Provide the (x, y) coordinate of the cell's center where the given text is located.  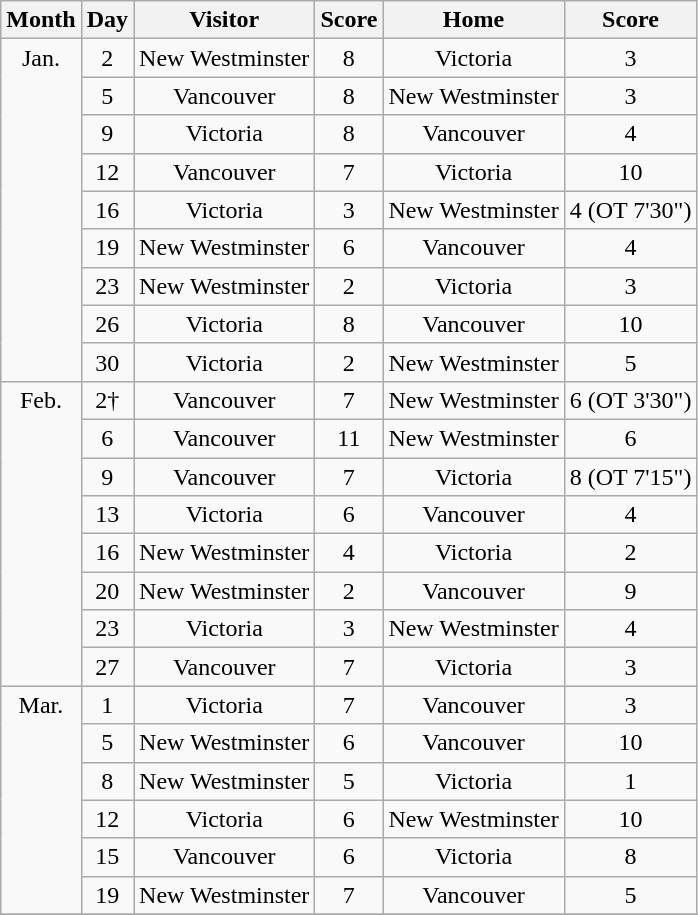
13 (107, 515)
Feb. (41, 533)
Month (41, 20)
15 (107, 857)
2† (107, 400)
27 (107, 667)
11 (349, 438)
Jan. (41, 210)
Mar. (41, 800)
26 (107, 324)
4 (OT 7'30") (630, 210)
Home (474, 20)
8 (OT 7'15") (630, 477)
20 (107, 591)
Visitor (224, 20)
30 (107, 362)
6 (OT 3'30") (630, 400)
Day (107, 20)
